Find where the given text appears and provide that cell's center as (x, y) coordinate. 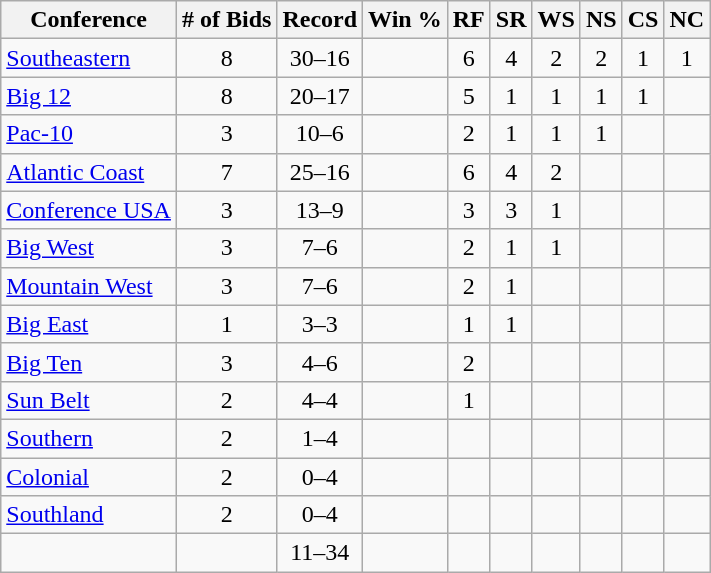
Colonial (89, 477)
Mountain West (89, 286)
4–6 (320, 362)
10–6 (320, 134)
Big 12 (89, 96)
7 (226, 172)
Big West (89, 248)
Southland (89, 515)
SR (511, 20)
# of Bids (226, 20)
WS (556, 20)
25–16 (320, 172)
NC (687, 20)
RF (468, 20)
4–4 (320, 400)
11–34 (320, 553)
5 (468, 96)
30–16 (320, 58)
Southern (89, 438)
CS (643, 20)
Big Ten (89, 362)
1–4 (320, 438)
Sun Belt (89, 400)
Atlantic Coast (89, 172)
Conference USA (89, 210)
20–17 (320, 96)
Win % (406, 20)
NS (601, 20)
13–9 (320, 210)
Record (320, 20)
Conference (89, 20)
Big East (89, 324)
Southeastern (89, 58)
Pac-10 (89, 134)
3–3 (320, 324)
